From the cell containing the given text, extract its center point as [x, y] coordinate. 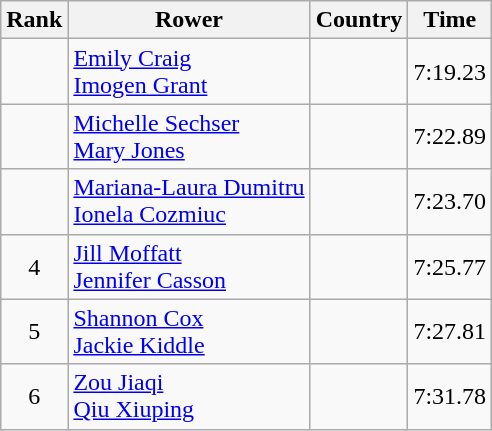
7:19.23 [450, 72]
7:31.78 [450, 396]
6 [34, 396]
Country [359, 20]
Rank [34, 20]
7:22.89 [450, 136]
Emily CraigImogen Grant [189, 72]
Mariana-Laura DumitruIonela Cozmiuc [189, 202]
Zou JiaqiQiu Xiuping [189, 396]
4 [34, 266]
Jill MoffattJennifer Casson [189, 266]
7:27.81 [450, 332]
7:25.77 [450, 266]
7:23.70 [450, 202]
Shannon CoxJackie Kiddle [189, 332]
5 [34, 332]
Rower [189, 20]
Time [450, 20]
Michelle SechserMary Jones [189, 136]
